Extract the [X, Y] coordinate from the center of the cell holding the provided text.  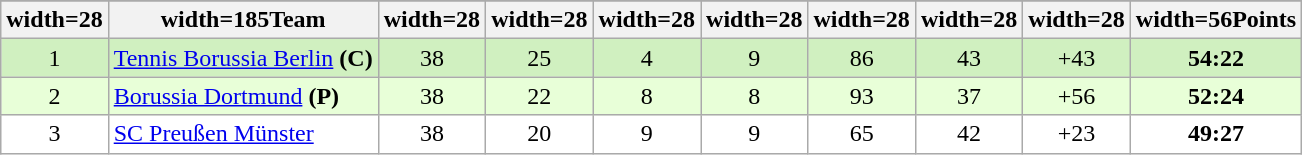
width=185Team [243, 20]
2 [54, 96]
42 [968, 134]
52:24 [1216, 96]
SC Preußen Münster [243, 134]
1 [54, 58]
43 [968, 58]
22 [540, 96]
20 [540, 134]
+23 [1076, 134]
Tennis Borussia Berlin (C) [243, 58]
Borussia Dortmund (P) [243, 96]
37 [968, 96]
25 [540, 58]
width=56Points [1216, 20]
4 [646, 58]
86 [862, 58]
93 [862, 96]
49:27 [1216, 134]
54:22 [1216, 58]
65 [862, 134]
+43 [1076, 58]
+56 [1076, 96]
3 [54, 134]
